Extract the [x, y] coordinate from the center of the cell holding the provided text.  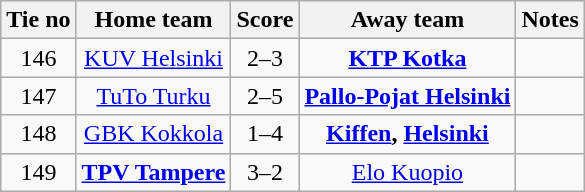
Pallo-Pojat Helsinki [408, 96]
GBK Kokkola [154, 134]
KUV Helsinki [154, 58]
2–5 [265, 96]
TuTo Turku [154, 96]
TPV Tampere [154, 172]
146 [38, 58]
Kiffen, Helsinki [408, 134]
149 [38, 172]
Tie no [38, 20]
1–4 [265, 134]
148 [38, 134]
Notes [550, 20]
Home team [154, 20]
Elo Kuopio [408, 172]
Score [265, 20]
147 [38, 96]
KTP Kotka [408, 58]
Away team [408, 20]
3–2 [265, 172]
2–3 [265, 58]
